Find where the given text appears and provide that cell's center as [X, Y] coordinate. 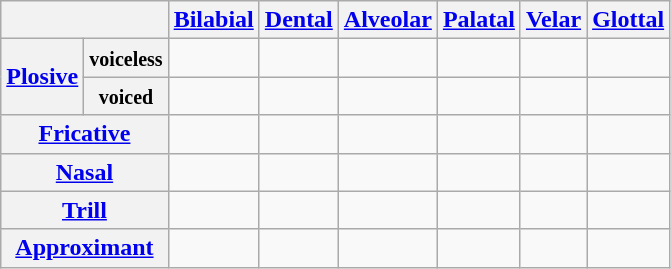
Trill [84, 210]
voiceless [126, 58]
Nasal [84, 172]
Velar [553, 20]
Dental [298, 20]
Approximant [84, 248]
voiced [126, 96]
Alveolar [388, 20]
Palatal [478, 20]
Plosive [42, 77]
Fricative [84, 134]
Bilabial [214, 20]
Glottal [628, 20]
